Locate the cell with the specified text and output its (x, y) center coordinate. 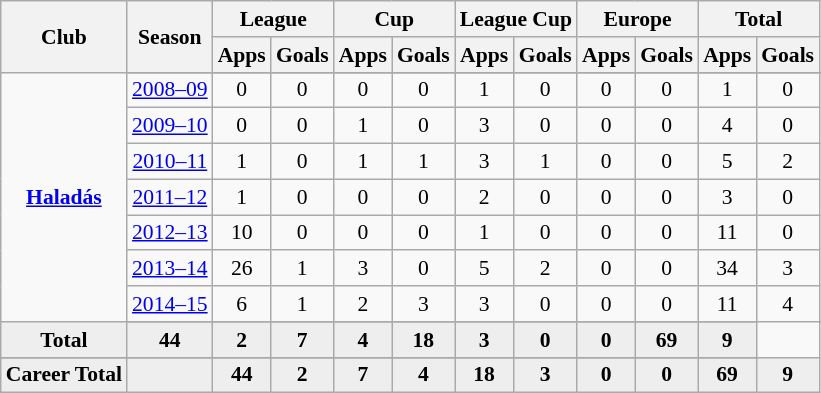
Career Total (64, 375)
2011–12 (170, 197)
2009–10 (170, 126)
League Cup (516, 19)
10 (242, 233)
2008–09 (170, 90)
Season (170, 36)
Europe (638, 19)
Club (64, 36)
26 (242, 269)
League (274, 19)
6 (242, 304)
34 (727, 269)
2010–11 (170, 162)
2014–15 (170, 304)
2013–14 (170, 269)
2012–13 (170, 233)
Cup (394, 19)
Haladás (64, 196)
